Find where the given text appears and provide that cell's center as [X, Y] coordinate. 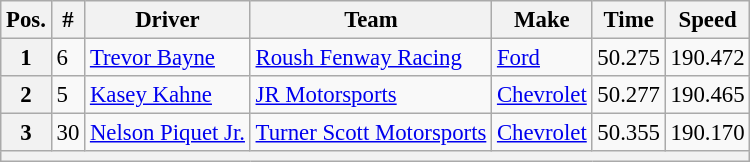
Ford [542, 58]
190.472 [708, 58]
190.170 [708, 133]
3 [26, 133]
Roush Fenway Racing [370, 58]
Make [542, 20]
50.275 [628, 58]
190.465 [708, 95]
6 [68, 58]
JR Motorsports [370, 95]
5 [68, 95]
1 [26, 58]
Pos. [26, 20]
30 [68, 133]
Speed [708, 20]
Trevor Bayne [168, 58]
# [68, 20]
50.355 [628, 133]
Turner Scott Motorsports [370, 133]
Nelson Piquet Jr. [168, 133]
50.277 [628, 95]
Driver [168, 20]
Team [370, 20]
Time [628, 20]
Kasey Kahne [168, 95]
2 [26, 95]
